Extract the [x, y] coordinate from the center of the cell holding the provided text.  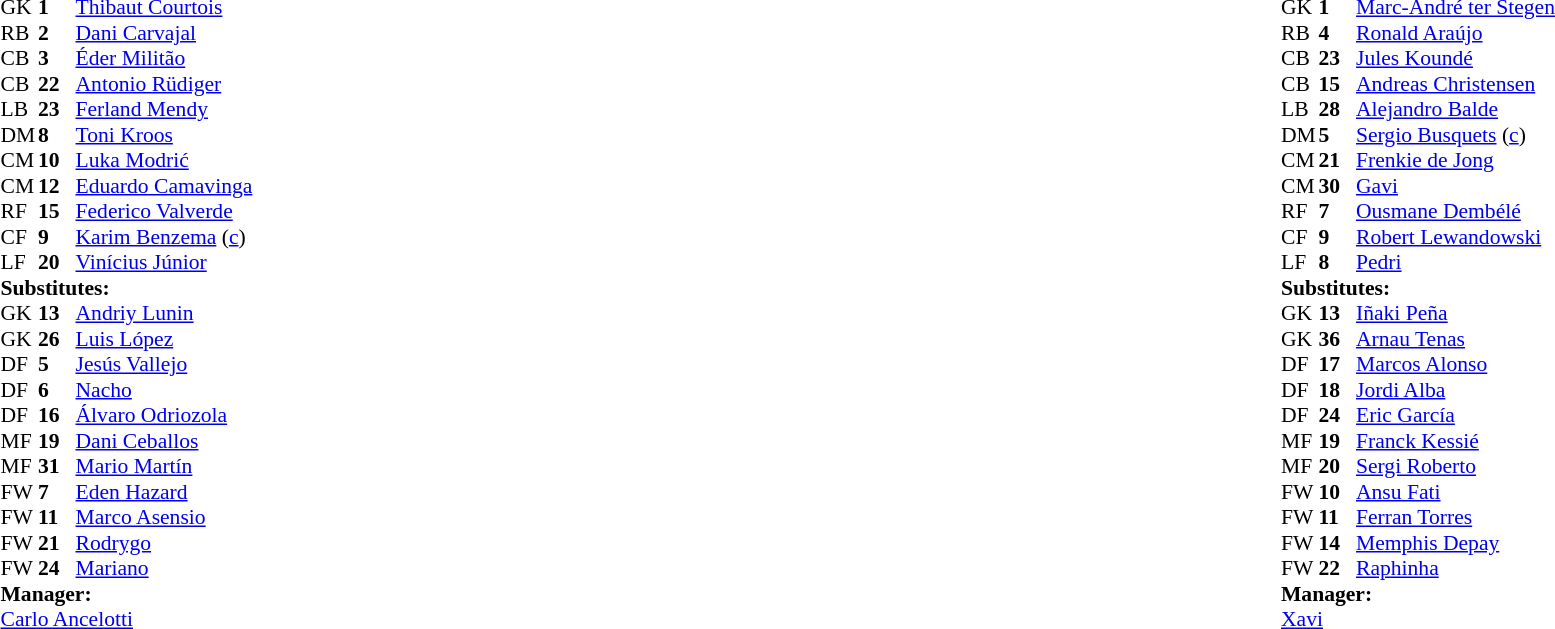
Robert Lewandowski [1456, 237]
Ronald Araújo [1456, 33]
Marco Asensio [164, 517]
30 [1337, 186]
Jesús Vallejo [164, 365]
Andreas Christensen [1456, 84]
12 [57, 186]
14 [1337, 543]
Jordi Alba [1456, 390]
Pedri [1456, 263]
Eduardo Camavinga [164, 186]
Eden Hazard [164, 492]
Mariano [164, 569]
2 [57, 33]
Luka Modrić [164, 161]
31 [57, 467]
6 [57, 390]
Gavi [1456, 186]
Raphinha [1456, 569]
Rodrygo [164, 543]
Frenkie de Jong [1456, 161]
Dani Ceballos [164, 441]
Vinícius Júnior [164, 263]
Karim Benzema (c) [164, 237]
Ferran Torres [1456, 517]
Ousmane Dembélé [1456, 211]
4 [1337, 33]
Sergi Roberto [1456, 467]
36 [1337, 339]
Éder Militão [164, 59]
16 [57, 415]
Ferland Mendy [164, 109]
Luis López [164, 339]
Sergio Busquets (c) [1456, 135]
Marcos Alonso [1456, 365]
28 [1337, 109]
26 [57, 339]
Iñaki Peña [1456, 313]
17 [1337, 365]
Dani Carvajal [164, 33]
Jules Koundé [1456, 59]
Toni Kroos [164, 135]
Nacho [164, 390]
Franck Kessié [1456, 441]
Arnau Tenas [1456, 339]
18 [1337, 390]
Memphis Depay [1456, 543]
Eric García [1456, 415]
Andriy Lunin [164, 313]
Alejandro Balde [1456, 109]
Mario Martín [164, 467]
Ansu Fati [1456, 492]
Álvaro Odriozola [164, 415]
Antonio Rüdiger [164, 84]
Federico Valverde [164, 211]
3 [57, 59]
